Provide the [x, y] coordinate of the cell's center where the given text is located.  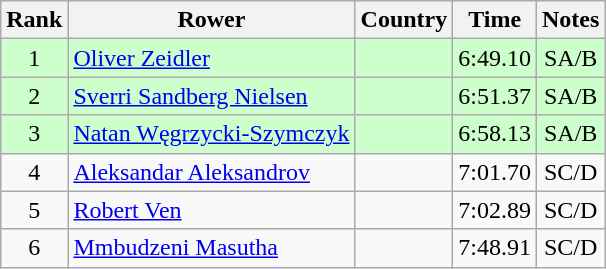
5 [34, 210]
6:58.13 [495, 134]
Notes [571, 20]
Mmbudzeni Masutha [212, 248]
Robert Ven [212, 210]
Rank [34, 20]
Sverri Sandberg Nielsen [212, 96]
Rower [212, 20]
Natan Węgrzycki-Szymczyk [212, 134]
1 [34, 58]
6:49.10 [495, 58]
Time [495, 20]
7:02.89 [495, 210]
3 [34, 134]
6:51.37 [495, 96]
7:48.91 [495, 248]
2 [34, 96]
4 [34, 172]
Aleksandar Aleksandrov [212, 172]
6 [34, 248]
Oliver Zeidler [212, 58]
7:01.70 [495, 172]
Country [404, 20]
